From the cell containing the given text, extract its center point as (X, Y) coordinate. 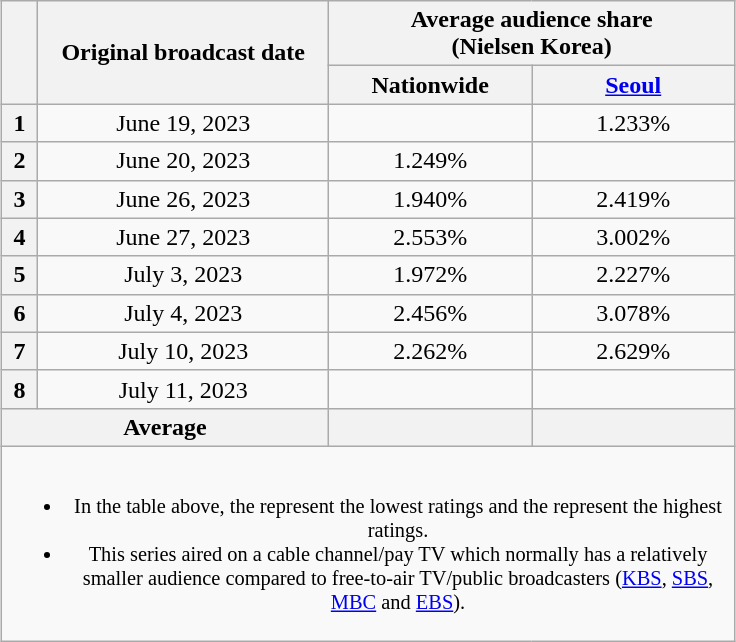
7 (20, 351)
4 (20, 237)
2.262% (430, 351)
1.249% (430, 161)
July 11, 2023 (184, 389)
June 26, 2023 (184, 199)
2.419% (634, 199)
6 (20, 313)
July 4, 2023 (184, 313)
3.078% (634, 313)
2.227% (634, 275)
Original broadcast date (184, 52)
Average (164, 427)
1.972% (430, 275)
Seoul (634, 85)
2.629% (634, 351)
Average audience share(Nielsen Korea) (532, 34)
June 20, 2023 (184, 161)
2.456% (430, 313)
1.233% (634, 123)
2.553% (430, 237)
July 3, 2023 (184, 275)
8 (20, 389)
June 27, 2023 (184, 237)
5 (20, 275)
3.002% (634, 237)
July 10, 2023 (184, 351)
1.940% (430, 199)
3 (20, 199)
1 (20, 123)
June 19, 2023 (184, 123)
2 (20, 161)
Nationwide (430, 85)
